Pinpoint the cell where the given text exists, returning its (X, Y) midpoint coordinate. 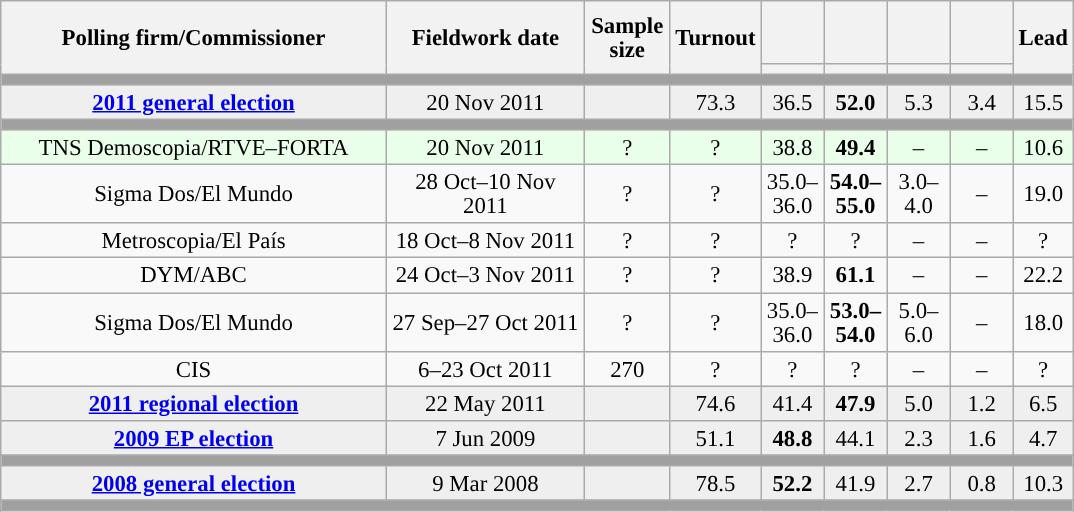
Polling firm/Commissioner (194, 38)
27 Sep–27 Oct 2011 (485, 322)
44.1 (856, 438)
Lead (1043, 38)
Fieldwork date (485, 38)
Sample size (627, 38)
9 Mar 2008 (485, 484)
3.0–4.0 (918, 194)
41.9 (856, 484)
22.2 (1043, 276)
49.4 (856, 148)
CIS (194, 368)
18.0 (1043, 322)
73.3 (716, 102)
38.9 (792, 276)
61.1 (856, 276)
1.6 (982, 438)
41.4 (792, 404)
2008 general election (194, 484)
TNS Demoscopia/RTVE–FORTA (194, 148)
1.2 (982, 404)
18 Oct–8 Nov 2011 (485, 242)
4.7 (1043, 438)
52.2 (792, 484)
2.7 (918, 484)
6–23 Oct 2011 (485, 368)
10.6 (1043, 148)
54.0–55.0 (856, 194)
10.3 (1043, 484)
36.5 (792, 102)
53.0–54.0 (856, 322)
DYM/ABC (194, 276)
2011 regional election (194, 404)
51.1 (716, 438)
48.8 (792, 438)
5.3 (918, 102)
Metroscopia/El País (194, 242)
28 Oct–10 Nov 2011 (485, 194)
22 May 2011 (485, 404)
24 Oct–3 Nov 2011 (485, 276)
19.0 (1043, 194)
15.5 (1043, 102)
7 Jun 2009 (485, 438)
0.8 (982, 484)
5.0–6.0 (918, 322)
2009 EP election (194, 438)
47.9 (856, 404)
2.3 (918, 438)
Turnout (716, 38)
270 (627, 368)
2011 general election (194, 102)
38.8 (792, 148)
74.6 (716, 404)
78.5 (716, 484)
3.4 (982, 102)
6.5 (1043, 404)
5.0 (918, 404)
52.0 (856, 102)
